Find where the given text appears and provide that cell's center as [X, Y] coordinate. 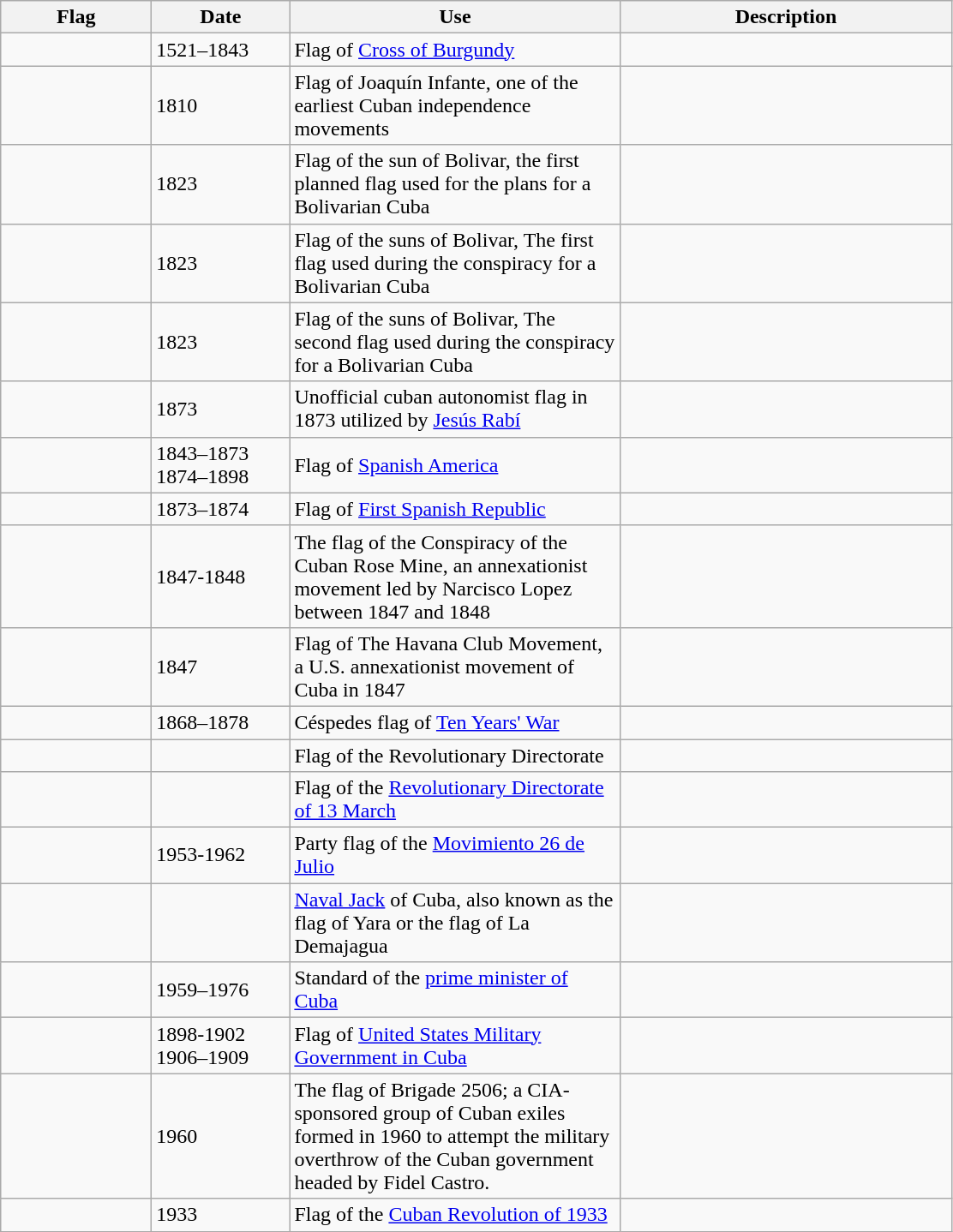
Flag of the suns of Bolivar, The first flag used during the conspiracy for a Bolivarian Cuba [455, 263]
Date [221, 17]
Naval Jack of Cuba, also known as the flag of Yara or the flag of La Demajagua [455, 923]
Description [786, 17]
Flag of The Havana Club Movement, a U.S. annexationist movement of Cuba in 1847 [455, 667]
1953-1962 [221, 855]
1521–1843 [221, 50]
Flag of the sun of Bolivar, the first planned flag used for the plans for a Bolivarian Cuba [455, 184]
Flag of First Spanish Republic [455, 509]
Flag of the suns of Bolivar, The second flag used during the conspiracy for a Bolivarian Cuba [455, 342]
Standard of the prime minister of Cuba [455, 990]
1868–1878 [221, 722]
Flag of the Cuban Revolution of 1933 [455, 1215]
1810 [221, 105]
Party flag of the Movimiento 26 de Julio [455, 855]
Use [455, 17]
Flag of the Revolutionary Directorate of 13 March [455, 800]
Céspedes flag of Ten Years' War [455, 722]
1843–18731874–1898 [221, 464]
Flag [76, 17]
1933 [221, 1215]
1847 [221, 667]
1898-19021906–1909 [221, 1045]
Flag of Spanish America [455, 464]
1873 [221, 410]
1959–1976 [221, 990]
1960 [221, 1136]
Flag of United States Military Government in Cuba [455, 1045]
The flag of the Conspiracy of the Cuban Rose Mine, an annexationist movement led by Narcisco Lopez between 1847 and 1848 [455, 576]
Unofficial cuban autonomist flag in 1873 utilized by Jesús Rabí [455, 410]
Flag of the Revolutionary Directorate [455, 755]
Flag of Cross of Burgundy [455, 50]
1847-1848 [221, 576]
1873–1874 [221, 509]
Flag of Joaquín Infante, one of the earliest Cuban independence movements [455, 105]
